Pinpoint the cell where the given text exists, returning its (X, Y) midpoint coordinate. 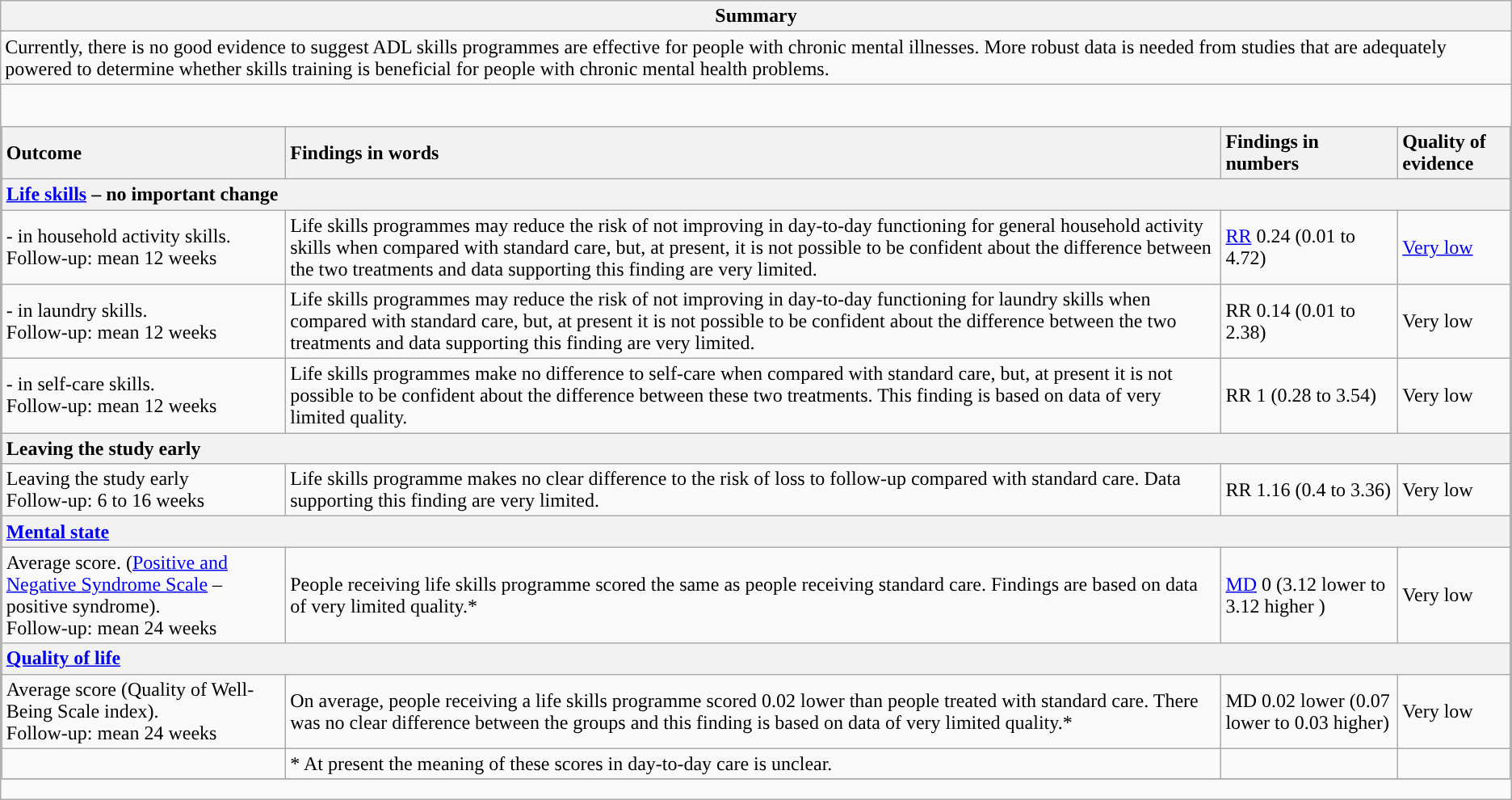
People receiving life skills programme scored the same as people receiving standard care. Findings are based on data of very limited quality.* (754, 595)
- in household activity skills.Follow-up: mean 12 weeks (144, 247)
Life skills – no important change (756, 194)
* At present the meaning of these scores in day-to-day care is unclear. (754, 764)
MD 0.02 lower (0.07 lower to 0.03 higher) (1310, 711)
Findings in words (754, 152)
- in self-care skills.Follow-up: mean 12 weeks (144, 396)
RR 1 (0.28 to 3.54) (1310, 396)
Summary (756, 16)
Average score. (Positive and Negative Syndrome Scale – positive syndrome).Follow-up: mean 24 weeks (144, 595)
MD 0 (3.12 lower to 3.12 higher ) (1310, 595)
Findings in numbers (1310, 152)
Outcome (144, 152)
RR 0.14 (0.01 to 2.38) (1310, 322)
Quality of life (756, 659)
- in laundry skills.Follow-up: mean 12 weeks (144, 322)
Quality of evidence (1454, 152)
Average score (Quality of Well-Being Scale index).Follow-up: mean 24 weeks (144, 711)
Leaving the study early (756, 448)
Mental state (756, 532)
RR 1.16 (0.4 to 3.36) (1310, 490)
RR 0.24 (0.01 to 4.72) (1310, 247)
Leaving the study earlyFollow-up: 6 to 16 weeks (144, 490)
